Output the (X, Y) coordinate of the center of the cell containing the given text.  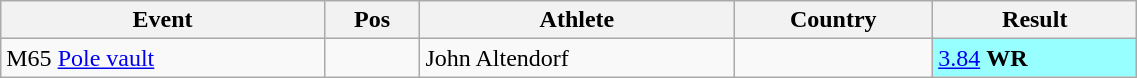
John Altendorf (577, 58)
Event (162, 20)
Pos (372, 20)
M65 Pole vault (162, 58)
Country (834, 20)
Result (1035, 20)
3.84 WR (1035, 58)
Athlete (577, 20)
